Return (X, Y) of the center of cell containing provided text 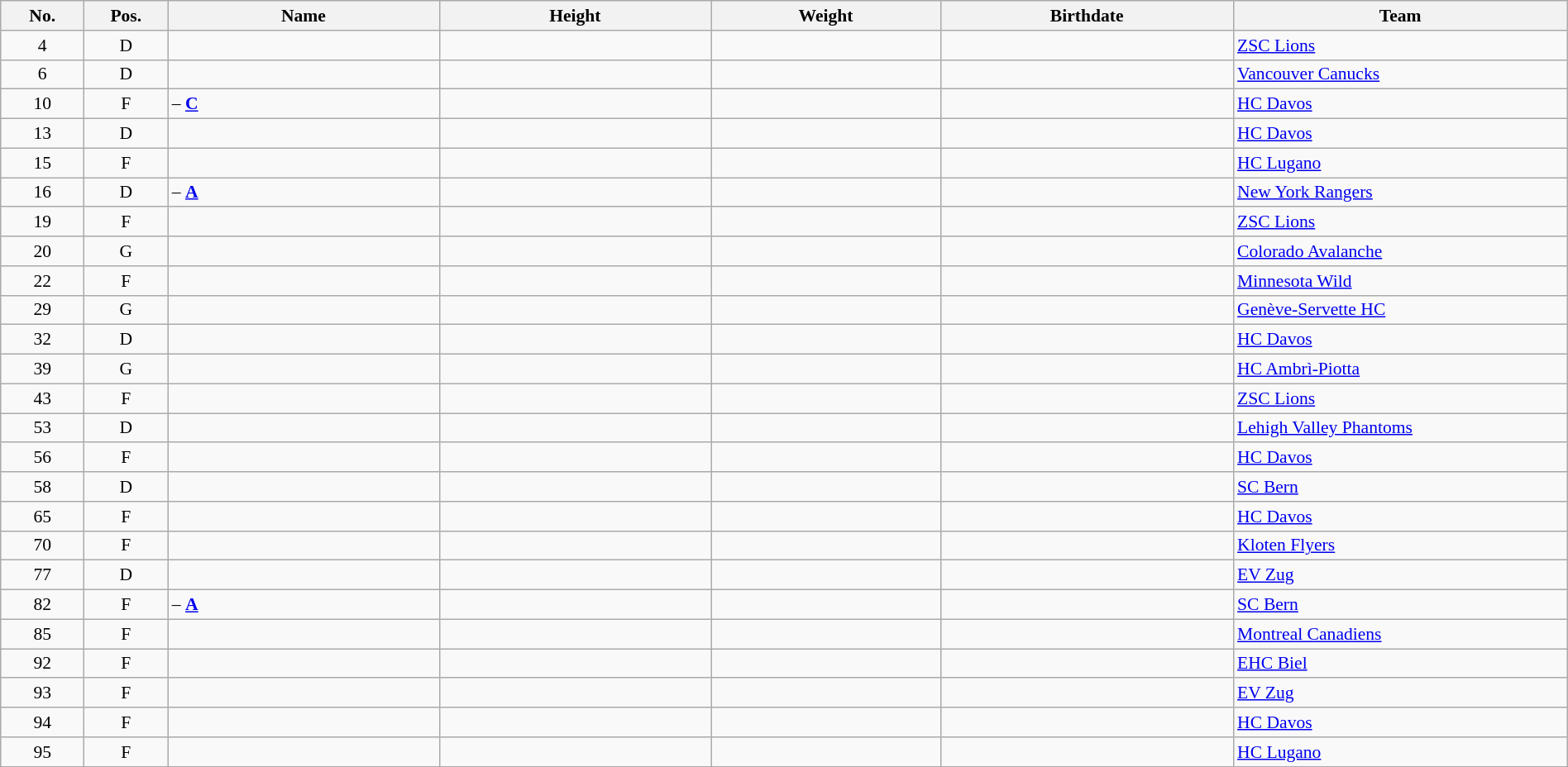
53 (43, 428)
39 (43, 369)
Colorado Avalanche (1400, 251)
HC Ambrì-Piotta (1400, 369)
77 (43, 575)
New York Rangers (1400, 193)
Vancouver Canucks (1400, 74)
65 (43, 517)
Genève-Servette HC (1400, 310)
Pos. (126, 16)
29 (43, 310)
EHC Biel (1400, 664)
No. (43, 16)
Weight (826, 16)
Montreal Canadiens (1400, 634)
13 (43, 134)
56 (43, 458)
95 (43, 752)
93 (43, 693)
19 (43, 222)
6 (43, 74)
16 (43, 193)
– C (304, 104)
58 (43, 487)
Team (1400, 16)
20 (43, 251)
22 (43, 281)
Birthdate (1087, 16)
92 (43, 664)
32 (43, 340)
4 (43, 45)
Lehigh Valley Phantoms (1400, 428)
10 (43, 104)
Kloten Flyers (1400, 545)
82 (43, 605)
85 (43, 634)
Height (575, 16)
15 (43, 163)
43 (43, 398)
70 (43, 545)
Minnesota Wild (1400, 281)
94 (43, 722)
Name (304, 16)
